Extract the [X, Y] coordinate from the center of the cell holding the provided text.  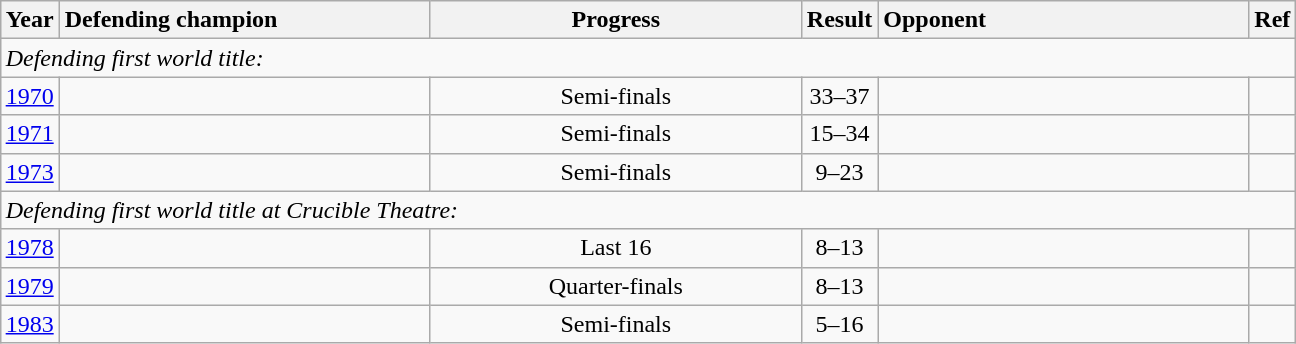
33–37 [839, 96]
Quarter-finals [616, 286]
1978 [30, 248]
9–23 [839, 172]
Last 16 [616, 248]
15–34 [839, 134]
1979 [30, 286]
1973 [30, 172]
1971 [30, 134]
1970 [30, 96]
Opponent [1064, 20]
Defending champion [244, 20]
Year [30, 20]
Defending first world title: [648, 58]
Progress [616, 20]
Result [839, 20]
5–16 [839, 324]
1983 [30, 324]
Ref [1272, 20]
Defending first world title at Crucible Theatre: [648, 210]
